For the text-containing cell, return its midpoint in [x, y] coordinate format. 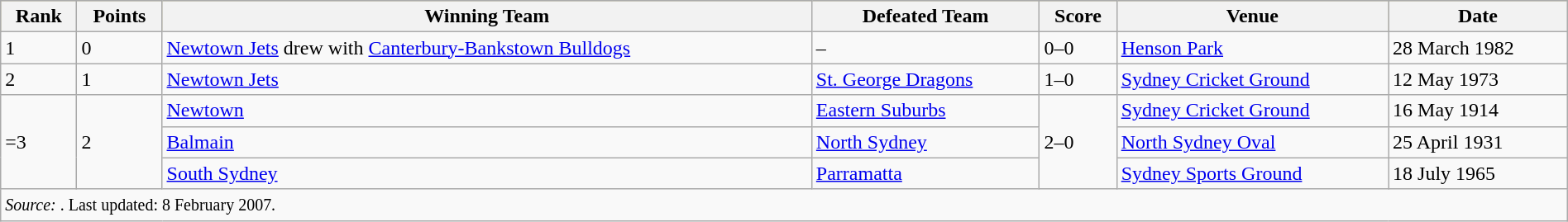
Source: . Last updated: 8 February 2007. [784, 205]
Newtown [486, 111]
0–0 [1078, 48]
12 May 1973 [1479, 79]
Sydney Sports Ground [1252, 173]
St. George Dragons [925, 79]
Balmain [486, 142]
1–0 [1078, 79]
2–0 [1078, 142]
– [925, 48]
0 [119, 48]
South Sydney [486, 173]
Defeated Team [925, 17]
Score [1078, 17]
25 April 1931 [1479, 142]
Date [1479, 17]
North Sydney [925, 142]
Eastern Suburbs [925, 111]
Newtown Jets drew with Canterbury-Bankstown Bulldogs [486, 48]
North Sydney Oval [1252, 142]
Rank [39, 17]
Winning Team [486, 17]
18 July 1965 [1479, 173]
=3 [39, 142]
16 May 1914 [1479, 111]
Newtown Jets [486, 79]
Points [119, 17]
28 March 1982 [1479, 48]
Parramatta [925, 173]
Venue [1252, 17]
Henson Park [1252, 48]
